Return the (x, y) coordinate for the center point of the cell that contains the specified text.  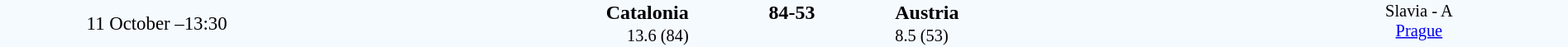
8.5 (53) (1082, 36)
11 October –13:30 (157, 23)
Slavia - A Prague (1419, 23)
84-53 (791, 12)
13.6 (84) (501, 36)
Catalonia (501, 12)
Austria (1082, 12)
